For the text-containing cell, return its midpoint in [x, y] coordinate format. 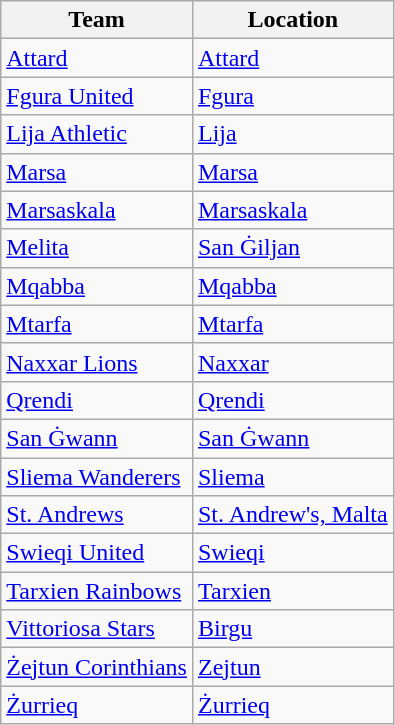
Swieqi [292, 553]
San Ġiljan [292, 248]
Tarxien [292, 591]
Lija Athletic [97, 134]
Fgura United [97, 96]
Sliema [292, 477]
Lija [292, 134]
Żejtun Corinthians [97, 667]
Zejtun [292, 667]
Naxxar [292, 362]
St. Andrew's, Malta [292, 515]
Naxxar Lions [97, 362]
Team [97, 20]
Fgura [292, 96]
Sliema Wanderers [97, 477]
Swieqi United [97, 553]
Vittoriosa Stars [97, 629]
Birgu [292, 629]
Tarxien Rainbows [97, 591]
Melita [97, 248]
Location [292, 20]
St. Andrews [97, 515]
